Return [x, y] of the center of cell containing provided text 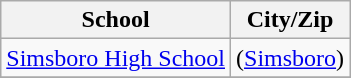
School [116, 20]
(Simsboro) [290, 58]
City/Zip [290, 20]
Simsboro High School [116, 58]
